Extract the (X, Y) coordinate from the center of the cell holding the provided text.  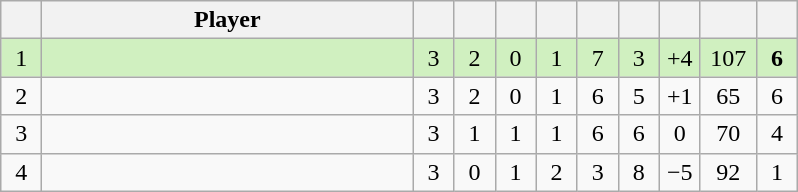
−5 (680, 172)
Player (228, 20)
8 (638, 172)
107 (728, 58)
5 (638, 96)
92 (728, 172)
65 (728, 96)
70 (728, 134)
7 (598, 58)
+4 (680, 58)
+1 (680, 96)
